Identify which cell holds the provided text, then report its [X, Y] central coordinate. 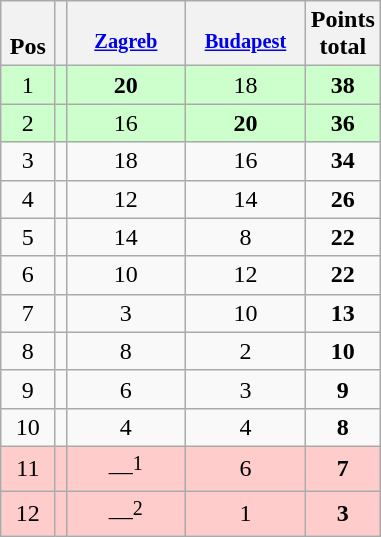
Budapest [246, 34]
Pointstotal [342, 34]
Pos [28, 34]
34 [342, 161]
11 [28, 468]
26 [342, 199]
5 [28, 237]
38 [342, 85]
36 [342, 123]
—1 [126, 468]
—2 [126, 514]
13 [342, 313]
Zagreb [126, 34]
